Pinpoint the cell where the given text exists, returning its [X, Y] midpoint coordinate. 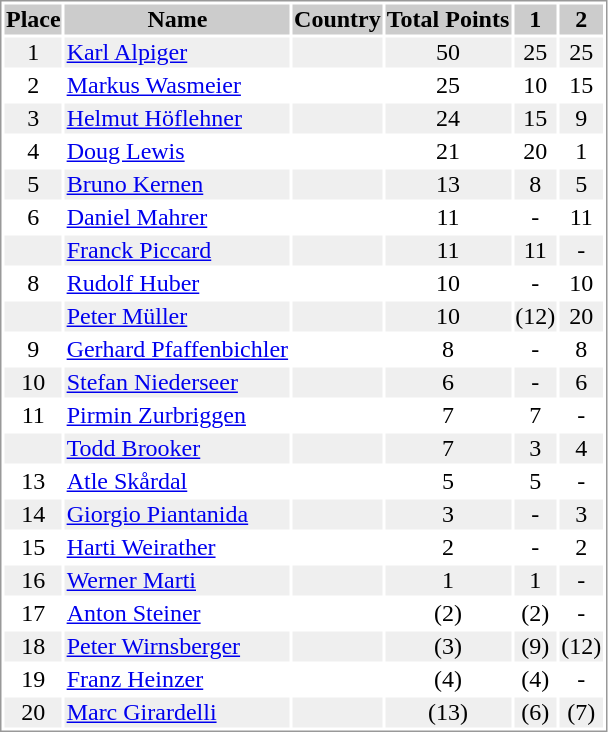
(13) [448, 713]
Franz Heinzer [177, 679]
Total Points [448, 19]
17 [33, 613]
(9) [536, 647]
Country [338, 19]
Rudolf Huber [177, 283]
Marc Girardelli [177, 713]
Place [33, 19]
18 [33, 647]
Giorgio Piantanida [177, 515]
Peter Wirnsberger [177, 647]
Stefan Niederseer [177, 383]
Markus Wasmeier [177, 85]
Werner Marti [177, 581]
Bruno Kernen [177, 185]
Name [177, 19]
Gerhard Pfaffenbichler [177, 349]
50 [448, 53]
14 [33, 515]
Daniel Mahrer [177, 217]
Atle Skårdal [177, 481]
Doug Lewis [177, 151]
(6) [536, 713]
Peter Müller [177, 317]
Pirmin Zurbriggen [177, 415]
19 [33, 679]
21 [448, 151]
(7) [582, 713]
(3) [448, 647]
Franck Piccard [177, 251]
Harti Weirather [177, 547]
24 [448, 119]
16 [33, 581]
Todd Brooker [177, 449]
Anton Steiner [177, 613]
Helmut Höflehner [177, 119]
Karl Alpiger [177, 53]
